Return the (x, y) coordinate for the center point of the cell that contains the specified text.  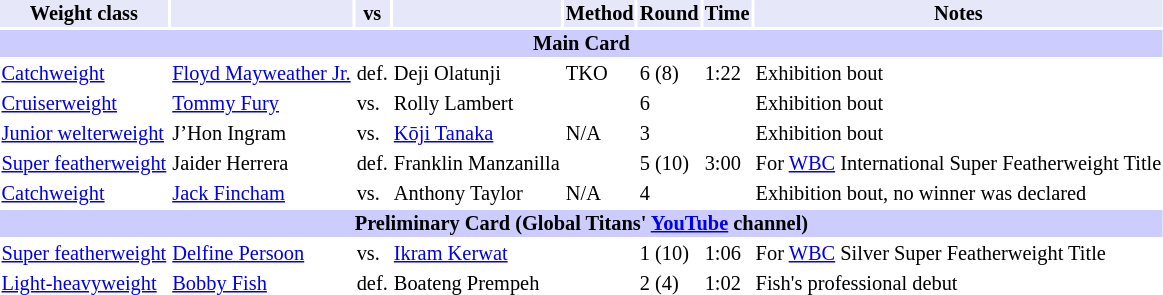
TKO (600, 74)
Exhibition bout, no winner was declared (958, 194)
Tommy Fury (262, 104)
Anthony Taylor (476, 194)
Jack Fincham (262, 194)
Method (600, 14)
Rolly Lambert (476, 104)
Delfine Persoon (262, 254)
Weight class (84, 14)
For WBC International Super Featherweight Title (958, 164)
J’Hon Ingram (262, 134)
4 (669, 194)
Cruiserweight (84, 104)
Ikram Kerwat (476, 254)
Main Card (582, 44)
Floyd Mayweather Jr. (262, 74)
1:06 (727, 254)
3 (669, 134)
6 (669, 104)
5 (10) (669, 164)
Round (669, 14)
Jaider Herrera (262, 164)
3:00 (727, 164)
Franklin Manzanilla (476, 164)
Time (727, 14)
6 (8) (669, 74)
1:22 (727, 74)
Junior welterweight (84, 134)
Notes (958, 14)
Deji Olatunji (476, 74)
vs (372, 14)
For WBC Silver Super Featherweight Title (958, 254)
1 (10) (669, 254)
Kōji Tanaka (476, 134)
Preliminary Card (Global Titans' YouTube channel) (582, 224)
